Scan for the cell matching the given text and deliver its [X, Y] coordinate at center. 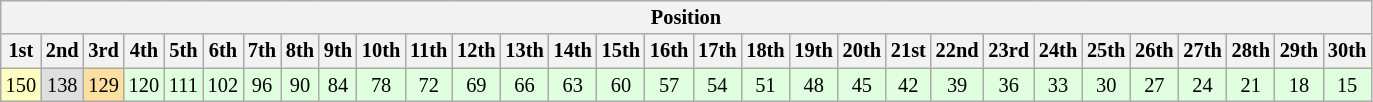
15 [1347, 85]
138 [62, 85]
Position [686, 17]
13th [524, 51]
19th [814, 51]
26th [1154, 51]
36 [1008, 85]
22nd [958, 51]
21st [908, 51]
90 [300, 85]
60 [621, 85]
20th [862, 51]
57 [669, 85]
84 [338, 85]
78 [381, 85]
48 [814, 85]
51 [765, 85]
21 [1251, 85]
14th [573, 51]
18th [765, 51]
30th [1347, 51]
9th [338, 51]
102 [223, 85]
10th [381, 51]
5th [184, 51]
24 [1202, 85]
45 [862, 85]
4th [144, 51]
11th [428, 51]
12th [476, 51]
6th [223, 51]
63 [573, 85]
27th [1202, 51]
111 [184, 85]
3rd [104, 51]
72 [428, 85]
18 [1299, 85]
69 [476, 85]
96 [262, 85]
2nd [62, 51]
66 [524, 85]
15th [621, 51]
30 [1106, 85]
25th [1106, 51]
129 [104, 85]
1st [21, 51]
8th [300, 51]
42 [908, 85]
33 [1058, 85]
28th [1251, 51]
29th [1299, 51]
39 [958, 85]
17th [717, 51]
23rd [1008, 51]
54 [717, 85]
27 [1154, 85]
24th [1058, 51]
150 [21, 85]
7th [262, 51]
120 [144, 85]
16th [669, 51]
